Find where the given text appears and provide that cell's center as [X, Y] coordinate. 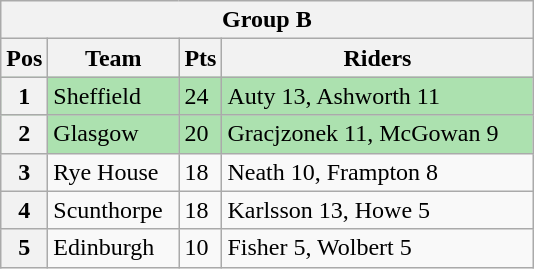
Group B [267, 20]
4 [24, 210]
24 [200, 96]
Pos [24, 58]
Gracjzonek 11, McGowan 9 [378, 134]
Sheffield [114, 96]
Team [114, 58]
3 [24, 172]
Glasgow [114, 134]
Rye House [114, 172]
Scunthorpe [114, 210]
Auty 13, Ashworth 11 [378, 96]
Fisher 5, Wolbert 5 [378, 248]
Pts [200, 58]
10 [200, 248]
Edinburgh [114, 248]
2 [24, 134]
Riders [378, 58]
5 [24, 248]
20 [200, 134]
Neath 10, Frampton 8 [378, 172]
Karlsson 13, Howe 5 [378, 210]
1 [24, 96]
